Determine the [x, y] coordinate at the center of the cell enclosing the given text.  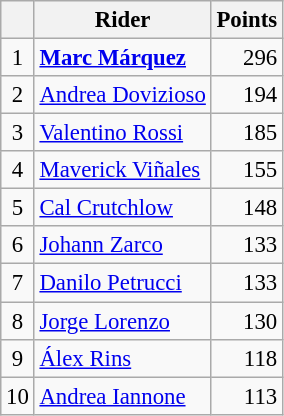
9 [18, 358]
7 [18, 283]
6 [18, 245]
2 [18, 95]
118 [246, 358]
4 [18, 170]
194 [246, 95]
5 [18, 208]
Rider [122, 20]
155 [246, 170]
Danilo Petrucci [122, 283]
8 [18, 321]
3 [18, 133]
130 [246, 321]
Maverick Viñales [122, 170]
Valentino Rossi [122, 133]
10 [18, 396]
148 [246, 208]
Marc Márquez [122, 58]
Jorge Lorenzo [122, 321]
296 [246, 58]
Points [246, 20]
Andrea Iannone [122, 396]
Andrea Dovizioso [122, 95]
113 [246, 396]
Cal Crutchlow [122, 208]
Álex Rins [122, 358]
185 [246, 133]
Johann Zarco [122, 245]
1 [18, 58]
